Locate the cell with the specified text and output its (x, y) center coordinate. 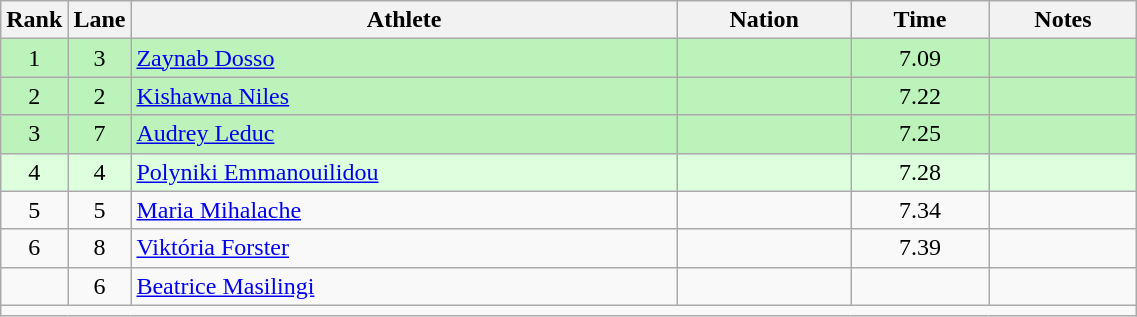
Polyniki Emmanouilidou (404, 172)
1 (34, 58)
8 (100, 248)
Nation (764, 20)
Viktória Forster (404, 248)
7.25 (920, 134)
Audrey Leduc (404, 134)
Rank (34, 20)
7 (100, 134)
7.39 (920, 248)
7.09 (920, 58)
Lane (100, 20)
7.22 (920, 96)
Beatrice Masilingi (404, 286)
Notes (1063, 20)
Time (920, 20)
7.34 (920, 210)
Athlete (404, 20)
Kishawna Niles (404, 96)
7.28 (920, 172)
Zaynab Dosso (404, 58)
Maria Mihalache (404, 210)
